Output the [X, Y] coordinate of the center of the cell containing the given text.  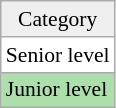
Senior level [58, 55]
Junior level [58, 90]
Category [58, 19]
